Search for the cell housing the specified text and yield its (x, y) center coordinate. 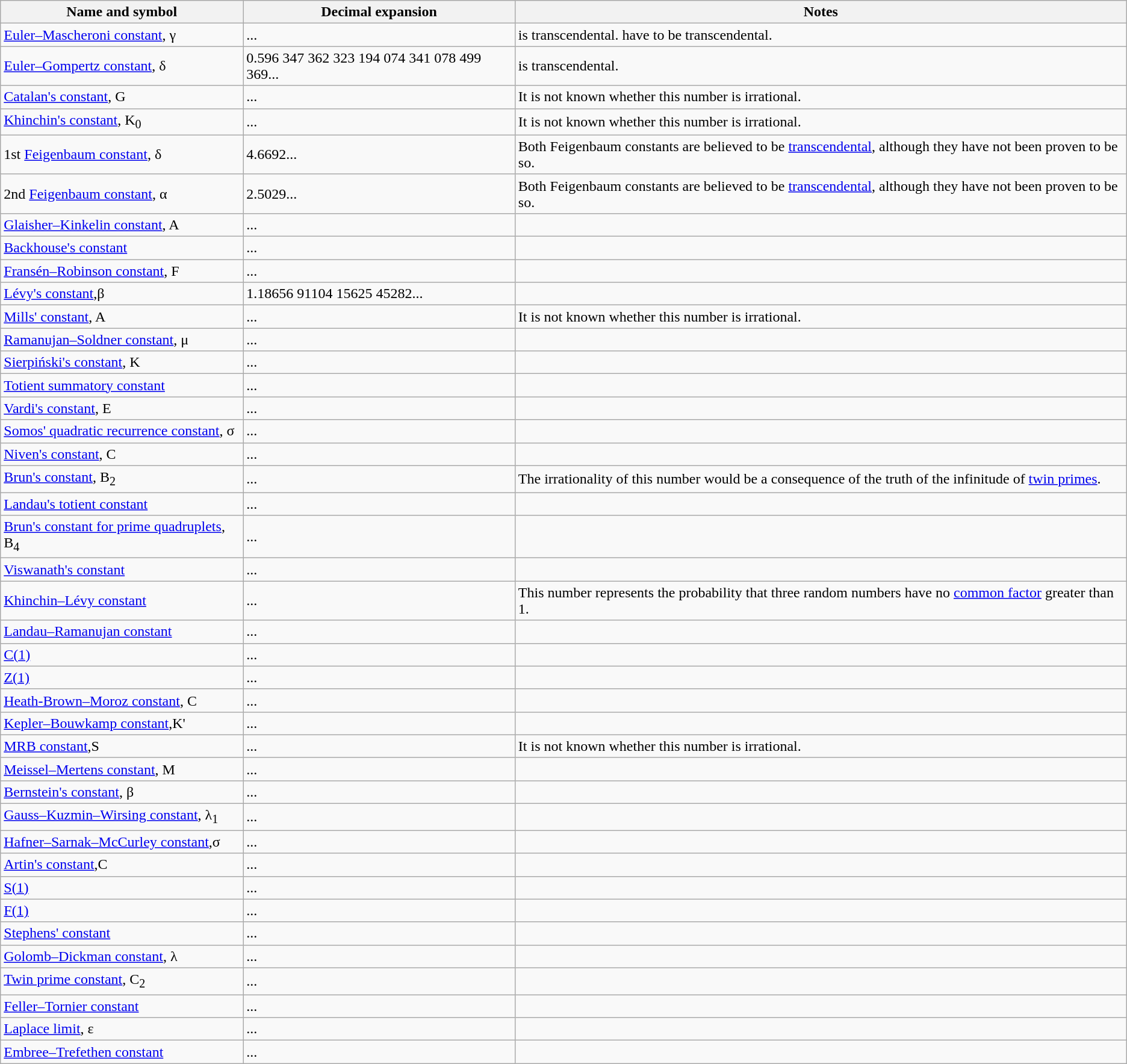
This number represents the probability that three random numbers have no common factor greater than 1. (821, 601)
Landau–Ramanujan constant (122, 632)
Euler–Mascheroni constant, γ (122, 35)
Brun's constant, B2 (122, 479)
Bernstein's constant, β (122, 792)
Catalan's constant, G (122, 97)
Totient summatory constant (122, 385)
Somos' quadratic recurrence constant, σ (122, 431)
Heath-Brown–Moroz constant, C (122, 700)
Kepler–Bouwkamp constant,K' (122, 723)
F(1) (122, 910)
Artin's constant,C (122, 865)
Vardi's constant, E (122, 408)
The irrationality of this number would be a consequence of the truth of the infinitude of twin primes. (821, 479)
Fransén–Robinson constant, F (122, 271)
Khinchin's constant, K0 (122, 122)
is transcendental. have to be transcendental. (821, 35)
Sierpiński's constant, K (122, 362)
Laplace limit, ε (122, 1029)
Meissel–Mertens constant, M (122, 769)
Landau's totient constant (122, 504)
Khinchin–Lévy constant (122, 601)
0.596 347 362 323 194 074 341 078 499 369... (379, 66)
Embree–Trefethen constant (122, 1052)
MRB constant,S (122, 746)
Z(1) (122, 677)
S(1) (122, 888)
is transcendental. (821, 66)
Brun's constant for prime quadruplets, B4 (122, 537)
Name and symbol (122, 12)
Niven's constant, C (122, 454)
2.5029... (379, 194)
C(1) (122, 655)
Decimal expansion (379, 12)
Euler–Gompertz constant, δ (122, 66)
Golomb–Dickman constant, λ (122, 956)
Twin prime constant, C2 (122, 981)
Ramanujan–Soldner constant, μ (122, 340)
Stephens' constant (122, 933)
Backhouse's constant (122, 248)
Lévy's constant,β (122, 294)
1st Feigenbaum constant, δ (122, 154)
Glaisher–Kinkelin constant, A (122, 225)
Mills' constant, A (122, 317)
Hafner–Sarnak–McCurley constant,σ (122, 842)
2nd Feigenbaum constant, α (122, 194)
Notes (821, 12)
Gauss–Kuzmin–Wirsing constant, λ1 (122, 817)
1.18656 91104 15625 45282... (379, 294)
4.6692... (379, 154)
Viswanath's constant (122, 570)
Feller–Tornier constant (122, 1006)
